Find where the given text appears and provide that cell's center as (X, Y) coordinate. 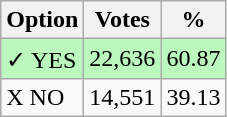
X NO (42, 97)
22,636 (122, 59)
% (194, 20)
Option (42, 20)
60.87 (194, 59)
✓ YES (42, 59)
14,551 (122, 97)
Votes (122, 20)
39.13 (194, 97)
